Search for the cell housing the specified text and yield its [x, y] center coordinate. 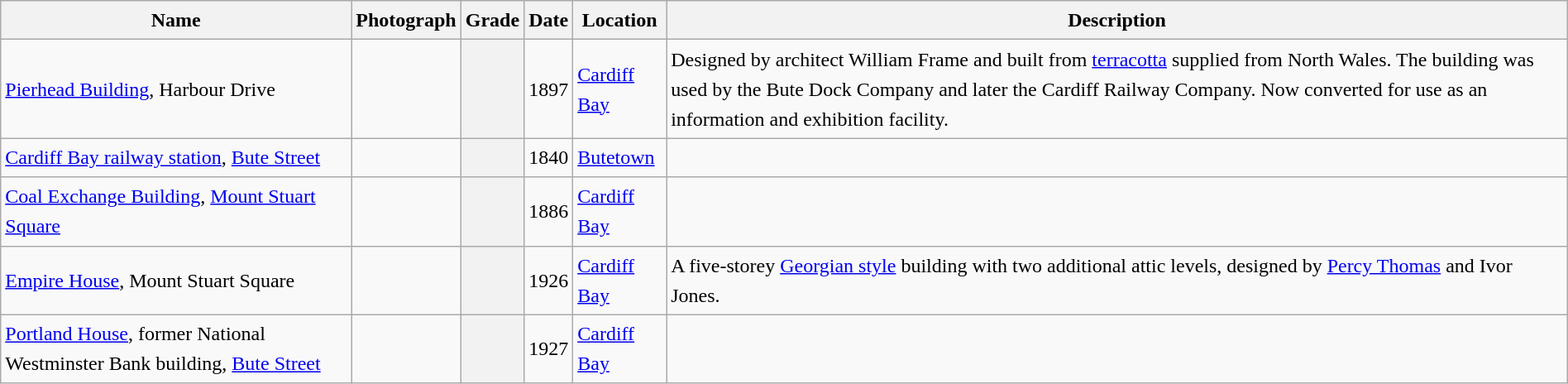
1886 [549, 212]
Name [176, 20]
A five-storey Georgian style building with two additional attic levels, designed by Percy Thomas and Ivor Jones. [1117, 280]
Portland House, former National Westminster Bank building, Bute Street [176, 349]
1840 [549, 157]
Pierhead Building, Harbour Drive [176, 89]
Coal Exchange Building, Mount Stuart Square [176, 212]
Empire House, Mount Stuart Square [176, 280]
Butetown [620, 157]
Cardiff Bay railway station, Bute Street [176, 157]
1927 [549, 349]
1926 [549, 280]
Description [1117, 20]
1897 [549, 89]
Date [549, 20]
Grade [492, 20]
Photograph [406, 20]
Location [620, 20]
